Return [X, Y] of the center of cell containing provided text 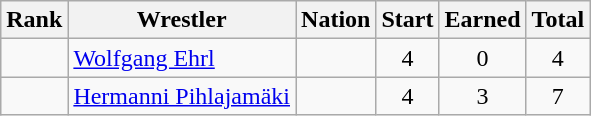
Wrestler [182, 20]
Start [408, 20]
Hermanni Pihlajamäki [182, 96]
Nation [336, 20]
Earned [482, 20]
Total [558, 20]
Wolfgang Ehrl [182, 58]
7 [558, 96]
3 [482, 96]
0 [482, 58]
Rank [34, 20]
